Detect which cell encompasses the target text, then output its [X, Y] center coordinate. 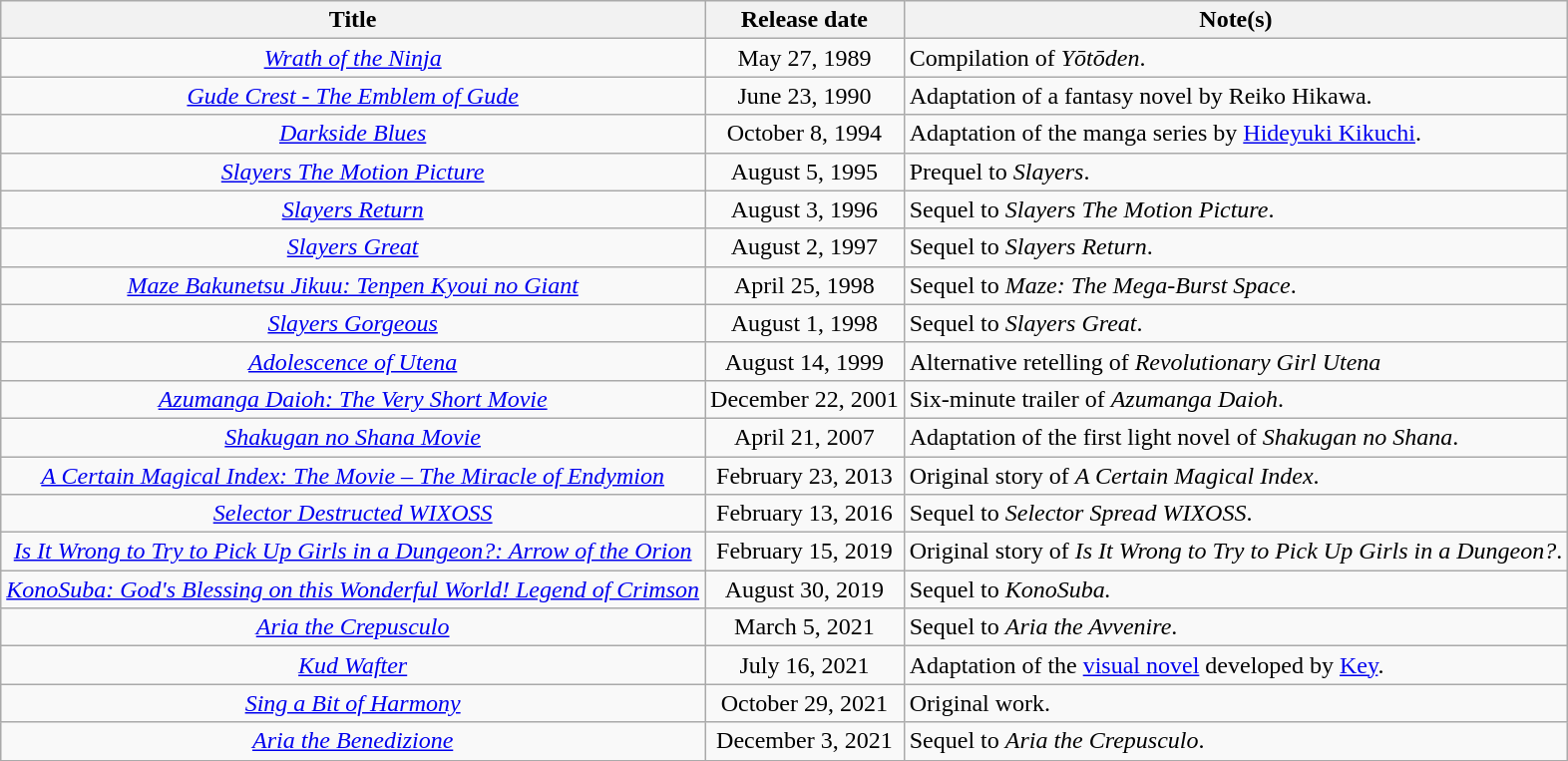
October 8, 1994 [805, 134]
KonoSuba: God's Blessing on this Wonderful World! Legend of Crimson [353, 589]
Wrath of the Ninja [353, 58]
April 25, 1998 [805, 285]
A Certain Magical Index: The Movie – The Miracle of Endymion [353, 476]
Darkside Blues [353, 134]
Aria the Benedizione [353, 741]
Release date [805, 20]
Aria the Crepusculo [353, 627]
August 14, 1999 [805, 361]
Sequel to Aria the Avvenire. [1235, 627]
Slayers The Motion Picture [353, 172]
Original story of Is It Wrong to Try to Pick Up Girls in a Dungeon?. [1235, 552]
August 30, 2019 [805, 589]
October 29, 2021 [805, 703]
Sequel to KonoSuba. [1235, 589]
Adaptation of the visual novel developed by Key. [1235, 665]
July 16, 2021 [805, 665]
Sequel to Selector Spread WIXOSS. [1235, 514]
Shakugan no Shana Movie [353, 437]
Title [353, 20]
March 5, 2021 [805, 627]
April 21, 2007 [805, 437]
February 15, 2019 [805, 552]
Compilation of Yōtōden. [1235, 58]
Original work. [1235, 703]
August 1, 1998 [805, 323]
Is It Wrong to Try to Pick Up Girls in a Dungeon?: Arrow of the Orion [353, 552]
Sing a Bit of Harmony [353, 703]
Adaptation of the manga series by Hideyuki Kikuchi. [1235, 134]
Maze Bakunetsu Jikuu: Tenpen Kyoui no Giant [353, 285]
Kud Wafter [353, 665]
June 23, 1990 [805, 96]
Sequel to Slayers The Motion Picture. [1235, 209]
February 13, 2016 [805, 514]
December 22, 2001 [805, 399]
Adaptation of a fantasy novel by Reiko Hikawa. [1235, 96]
Original story of A Certain Magical Index. [1235, 476]
August 5, 1995 [805, 172]
Adaptation of the first light novel of Shakugan no Shana. [1235, 437]
Sequel to Aria the Crepusculo. [1235, 741]
Sequel to Slayers Great. [1235, 323]
August 2, 1997 [805, 247]
December 3, 2021 [805, 741]
Sequel to Slayers Return. [1235, 247]
Selector Destructed WIXOSS [353, 514]
Azumanga Daioh: The Very Short Movie [353, 399]
Gude Crest - The Emblem of Gude [353, 96]
May 27, 1989 [805, 58]
Sequel to Maze: The Mega-Burst Space. [1235, 285]
Note(s) [1235, 20]
February 23, 2013 [805, 476]
Adolescence of Utena [353, 361]
Six-minute trailer of Azumanga Daioh. [1235, 399]
Slayers Gorgeous [353, 323]
Slayers Return [353, 209]
Slayers Great [353, 247]
Alternative retelling of Revolutionary Girl Utena [1235, 361]
Prequel to Slayers. [1235, 172]
August 3, 1996 [805, 209]
